Return the [x, y] coordinate for the center point of the cell that contains the specified text.  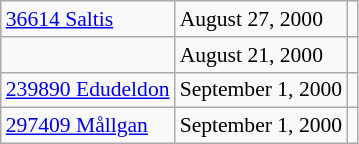
239890 Edudeldon [88, 90]
36614 Saltis [88, 19]
August 27, 2000 [262, 19]
August 21, 2000 [262, 55]
297409 Mållgan [88, 126]
